Return (x, y) of the center of cell containing provided text 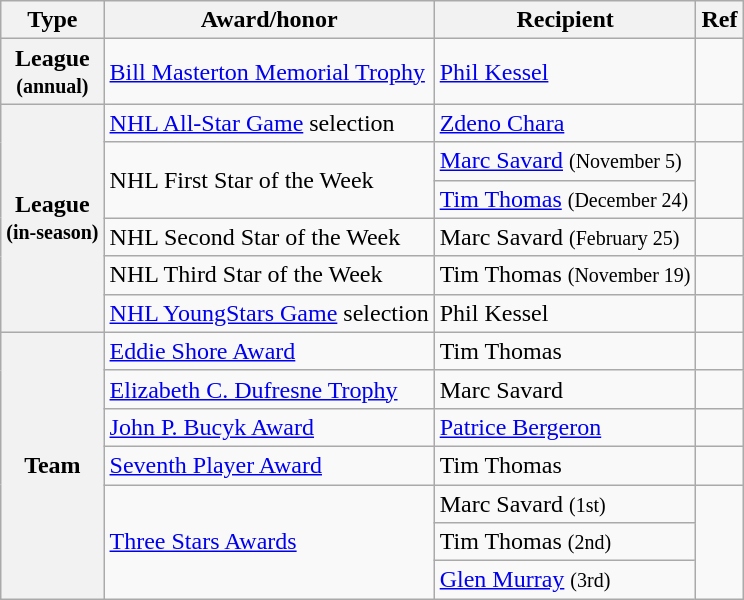
Zdeno Chara (565, 123)
Seventh Player Award (269, 465)
Marc Savard (1st) (565, 503)
Elizabeth C. Dufresne Trophy (269, 389)
Marc Savard (February 25) (565, 237)
John P. Bucyk Award (269, 427)
Tim Thomas (November 19) (565, 275)
Patrice Bergeron (565, 427)
NHL First Star of the Week (269, 180)
NHL All-Star Game selection (269, 123)
NHL YoungStars Game selection (269, 313)
NHL Third Star of the Week (269, 275)
Marc Savard (November 5) (565, 161)
League(annual) (52, 72)
Team (52, 465)
Marc Savard (565, 389)
Ref (720, 20)
Tim Thomas (2nd) (565, 542)
League(in-season) (52, 218)
Eddie Shore Award (269, 351)
NHL Second Star of the Week (269, 237)
Tim Thomas (December 24) (565, 199)
Recipient (565, 20)
Glen Murray (3rd) (565, 580)
Award/honor (269, 20)
Bill Masterton Memorial Trophy (269, 72)
Type (52, 20)
Three Stars Awards (269, 541)
